Search for the cell housing the specified text and yield its (x, y) center coordinate. 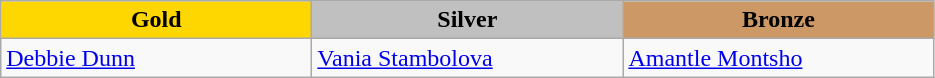
Bronze (778, 20)
Vania Stambolova (468, 58)
Debbie Dunn (156, 58)
Gold (156, 20)
Amantle Montsho (778, 58)
Silver (468, 20)
